Capture the cell that displays the provided text and extract its (x, y) central coordinate. 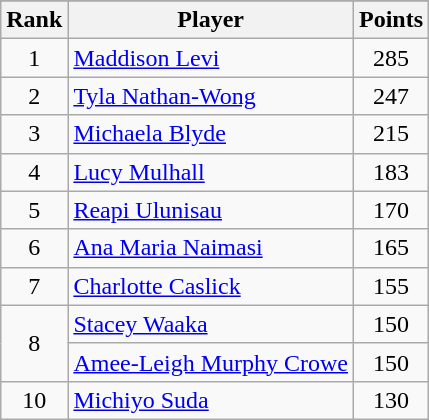
8 (34, 343)
10 (34, 400)
Stacey Waaka (211, 324)
Rank (34, 20)
Charlotte Caslick (211, 286)
Lucy Mulhall (211, 172)
215 (392, 134)
285 (392, 58)
183 (392, 172)
Tyla Nathan-Wong (211, 96)
1 (34, 58)
Points (392, 20)
155 (392, 286)
7 (34, 286)
4 (34, 172)
Michiyo Suda (211, 400)
Maddison Levi (211, 58)
6 (34, 248)
Michaela Blyde (211, 134)
165 (392, 248)
Ana Maria Naimasi (211, 248)
Player (211, 20)
170 (392, 210)
3 (34, 134)
Amee-Leigh Murphy Crowe (211, 362)
5 (34, 210)
247 (392, 96)
2 (34, 96)
Reapi Ulunisau (211, 210)
130 (392, 400)
